Pinpoint the cell where the given text exists, returning its (x, y) midpoint coordinate. 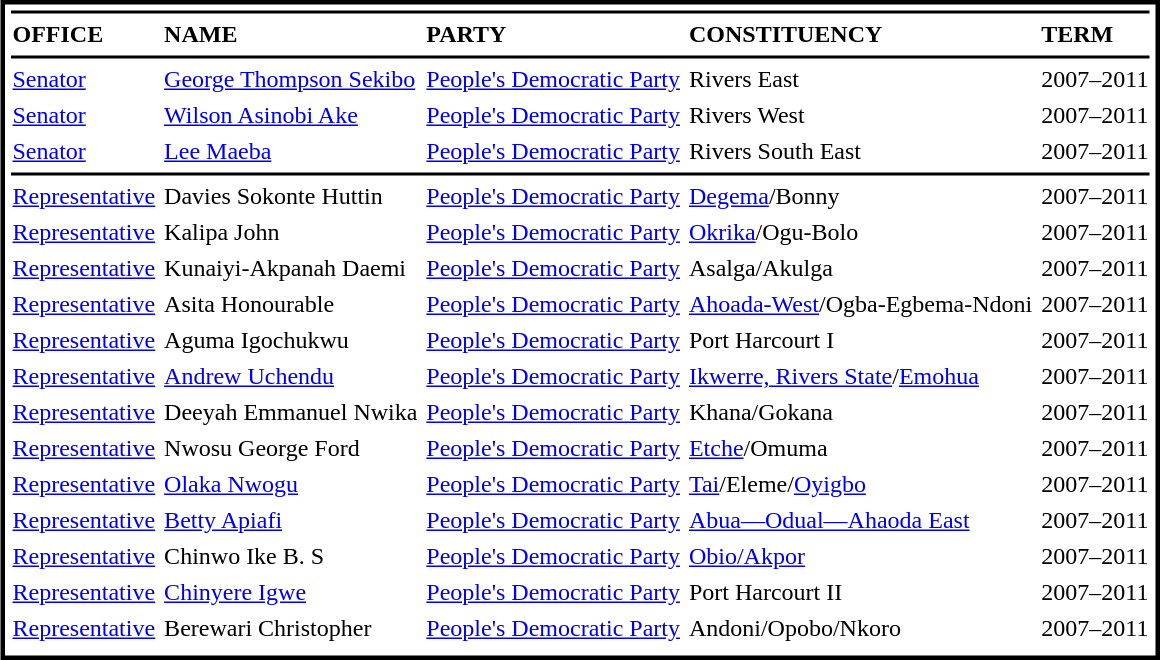
Davies Sokonte Huttin (291, 197)
George Thompson Sekibo (291, 79)
Nwosu George Ford (291, 449)
Aguma Igochukwu (291, 341)
OFFICE (84, 35)
Port Harcourt I (860, 341)
Obio/Akpor (860, 557)
Betty Apiafi (291, 521)
Asita Honourable (291, 305)
Berewari Christopher (291, 629)
TERM (1095, 35)
CONSTITUENCY (860, 35)
Andoni/Opobo/Nkoro (860, 629)
Rivers West (860, 115)
Ikwerre, Rivers State/Emohua (860, 377)
Tai/Eleme/Oyigbo (860, 485)
Port Harcourt II (860, 593)
Khana/Gokana (860, 413)
Abua—Odual—Ahaoda East (860, 521)
Chinwo Ike B. S (291, 557)
NAME (291, 35)
Lee Maeba (291, 151)
Asalga/Akulga (860, 269)
Andrew Uchendu (291, 377)
Kalipa John (291, 233)
Rivers South East (860, 151)
Degema/Bonny (860, 197)
Olaka Nwogu (291, 485)
Etche/Omuma (860, 449)
PARTY (554, 35)
Rivers East (860, 79)
Kunaiyi-Akpanah Daemi (291, 269)
Wilson Asinobi Ake (291, 115)
Okrika/Ogu-Bolo (860, 233)
Ahoada-West/Ogba-Egbema-Ndoni (860, 305)
Chinyere Igwe (291, 593)
Deeyah Emmanuel Nwika (291, 413)
